From the cell containing the given text, extract its center point as [X, Y] coordinate. 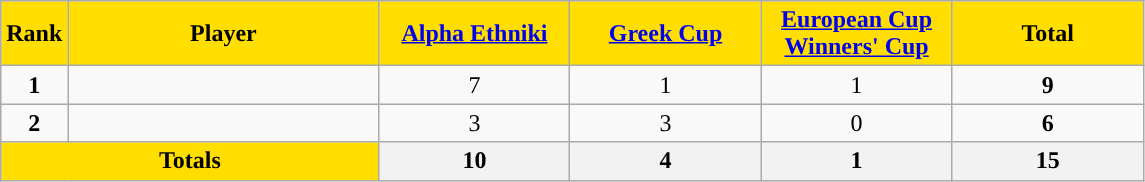
4 [666, 161]
Alpha Ethniki [474, 34]
9 [1048, 85]
European Cup Winners' Cup [856, 34]
10 [474, 161]
15 [1048, 161]
Total [1048, 34]
Totals [190, 161]
Greek Cup [666, 34]
Rank [34, 34]
7 [474, 85]
0 [856, 123]
2 [34, 123]
6 [1048, 123]
Player [224, 34]
